From the cell containing the given text, extract its center point as (X, Y) coordinate. 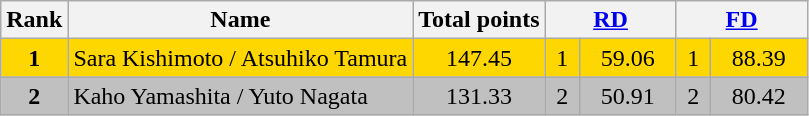
131.33 (479, 96)
Total points (479, 20)
Kaho Yamashita / Yuto Nagata (240, 96)
Sara Kishimoto / Atsuhiko Tamura (240, 58)
59.06 (628, 58)
RD (610, 20)
Name (240, 20)
88.39 (758, 58)
80.42 (758, 96)
Rank (34, 20)
147.45 (479, 58)
50.91 (628, 96)
FD (742, 20)
